Detect which cell encompasses the target text, then output its [x, y] center coordinate. 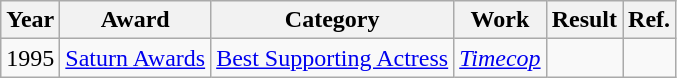
Year [30, 20]
Award [136, 20]
1995 [30, 58]
Best Supporting Actress [332, 58]
Work [500, 20]
Category [332, 20]
Timecop [500, 58]
Result [584, 20]
Ref. [650, 20]
Saturn Awards [136, 58]
